Extract the [x, y] coordinate from the center of the cell holding the provided text.  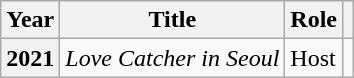
Love Catcher in Seoul [172, 58]
2021 [30, 58]
Role [314, 20]
Host [314, 58]
Year [30, 20]
Title [172, 20]
